Provide the (x, y) coordinate of the cell's center where the given text is located.  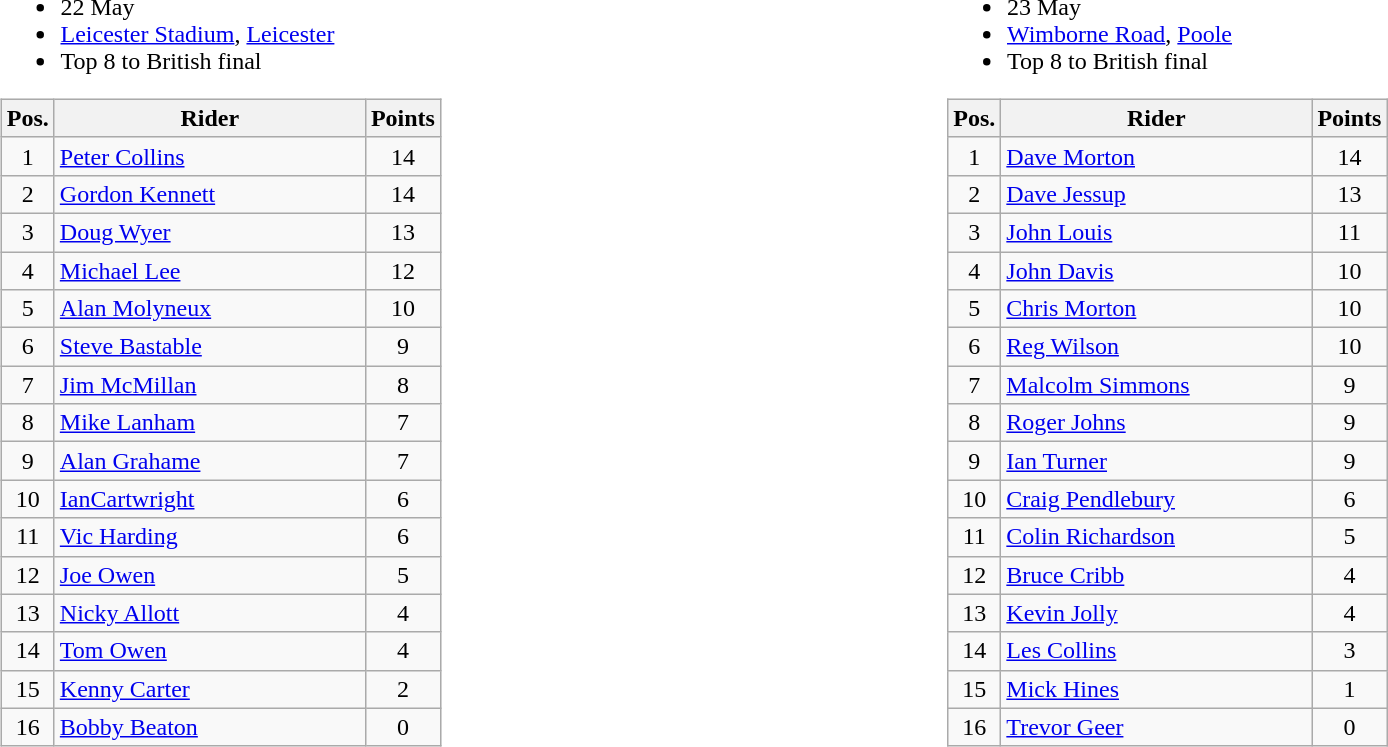
Les Collins (1156, 651)
Ian Turner (1156, 461)
Mike Lanham (210, 423)
Malcolm Simmons (1156, 385)
Dave Morton (1156, 156)
Bobby Beaton (210, 727)
Roger Johns (1156, 423)
Peter Collins (210, 156)
Trevor Geer (1156, 727)
Michael Lee (210, 271)
Mick Hines (1156, 689)
Alan Grahame (210, 461)
Colin Richardson (1156, 537)
Gordon Kennett (210, 194)
Kenny Carter (210, 689)
John Louis (1156, 232)
Craig Pendlebury (1156, 499)
Reg Wilson (1156, 347)
Bruce Cribb (1156, 575)
John Davis (1156, 271)
Steve Bastable (210, 347)
Doug Wyer (210, 232)
Alan Molyneux (210, 309)
Tom Owen (210, 651)
Joe Owen (210, 575)
Vic Harding (210, 537)
Dave Jessup (1156, 194)
Kevin Jolly (1156, 613)
Jim McMillan (210, 385)
Chris Morton (1156, 309)
Nicky Allott (210, 613)
IanCartwright (210, 499)
